Search for the cell housing the specified text and yield its [x, y] center coordinate. 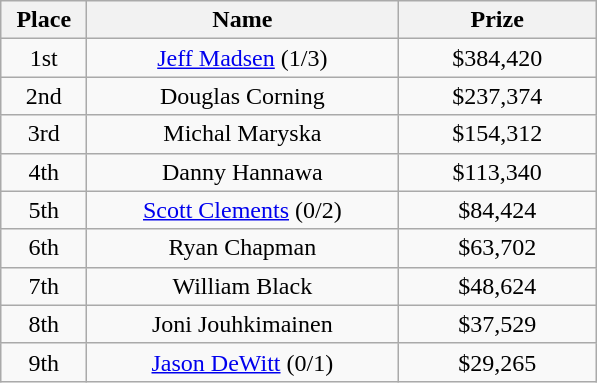
Jeff Madsen (1/3) [242, 58]
$84,424 [498, 210]
3rd [44, 134]
Name [242, 20]
7th [44, 286]
$154,312 [498, 134]
Douglas Corning [242, 96]
4th [44, 172]
8th [44, 324]
5th [44, 210]
1st [44, 58]
$63,702 [498, 248]
Ryan Chapman [242, 248]
$113,340 [498, 172]
Prize [498, 20]
6th [44, 248]
Danny Hannawa [242, 172]
Michal Maryska [242, 134]
$48,624 [498, 286]
William Black [242, 286]
Jason DeWitt (0/1) [242, 362]
9th [44, 362]
Joni Jouhkimainen [242, 324]
$237,374 [498, 96]
$37,529 [498, 324]
2nd [44, 96]
Scott Clements (0/2) [242, 210]
Place [44, 20]
$29,265 [498, 362]
$384,420 [498, 58]
